Extract the [X, Y] coordinate from the center of the cell holding the provided text.  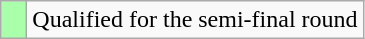
Qualified for the semi-final round [195, 20]
